Provide the [X, Y] coordinate of the cell's center where the given text is located.  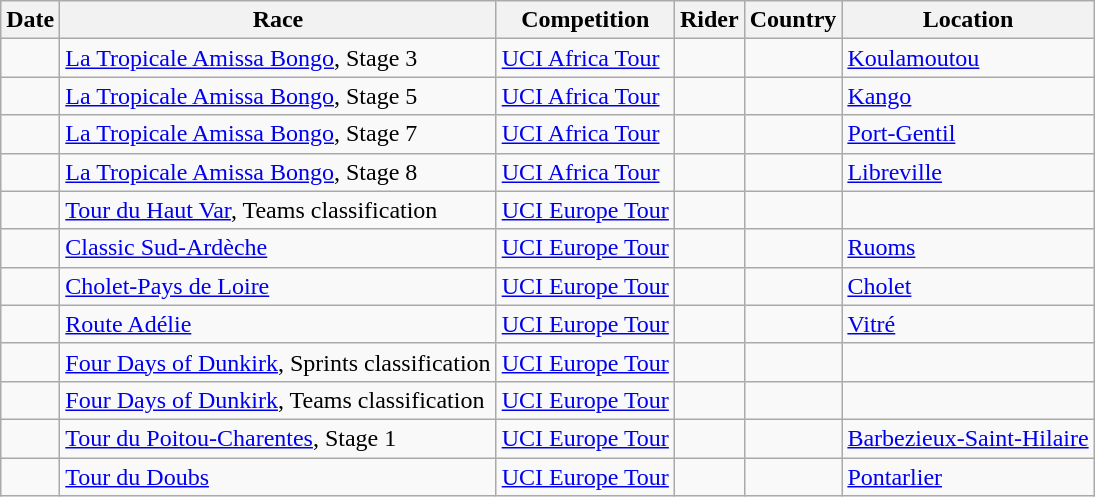
Tour du Haut Var, Teams classification [278, 210]
Country [793, 20]
Libreville [968, 172]
Port-Gentil [968, 134]
Ruoms [968, 248]
Tour du Poitou-Charentes, Stage 1 [278, 438]
Date [30, 20]
Four Days of Dunkirk, Sprints classification [278, 362]
Competition [585, 20]
Race [278, 20]
Classic Sud-Ardèche [278, 248]
Tour du Doubs [278, 477]
Route Adélie [278, 324]
Four Days of Dunkirk, Teams classification [278, 400]
La Tropicale Amissa Bongo, Stage 8 [278, 172]
Kango [968, 96]
Rider [709, 20]
Cholet-Pays de Loire [278, 286]
Koulamoutou [968, 58]
La Tropicale Amissa Bongo, Stage 5 [278, 96]
La Tropicale Amissa Bongo, Stage 3 [278, 58]
Cholet [968, 286]
Barbezieux-Saint-Hilaire [968, 438]
Vitré [968, 324]
La Tropicale Amissa Bongo, Stage 7 [278, 134]
Location [968, 20]
Pontarlier [968, 477]
